Determine the (X, Y) coordinate at the center of the cell enclosing the given text.  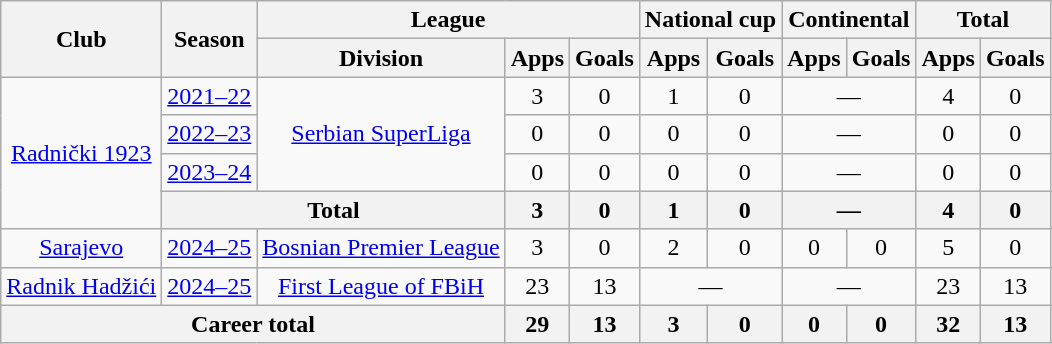
Career total (253, 324)
League (448, 20)
Division (381, 58)
32 (948, 324)
2021–22 (210, 96)
Club (82, 39)
Sarajevo (82, 248)
Bosnian Premier League (381, 248)
Season (210, 39)
2022–23 (210, 134)
Serbian SuperLiga (381, 134)
Radnički 1923 (82, 153)
Radnik Hadžići (82, 286)
National cup (710, 20)
2 (673, 248)
Continental (849, 20)
29 (537, 324)
5 (948, 248)
2023–24 (210, 172)
First League of FBiH (381, 286)
